Determine the (X, Y) coordinate at the center of the cell enclosing the given text.  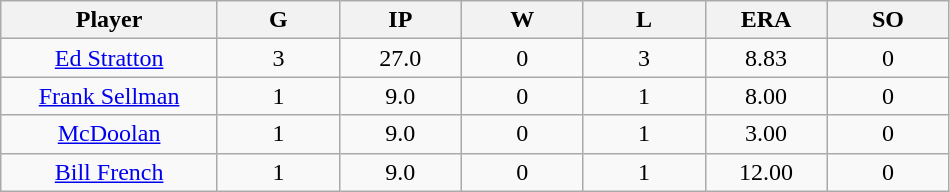
Bill French (110, 172)
IP (400, 20)
Ed Stratton (110, 58)
Player (110, 20)
27.0 (400, 58)
8.00 (766, 96)
W (522, 20)
3.00 (766, 134)
12.00 (766, 172)
8.83 (766, 58)
Frank Sellman (110, 96)
L (644, 20)
McDoolan (110, 134)
G (278, 20)
ERA (766, 20)
SO (888, 20)
